Identify which cell holds the provided text, then report its (x, y) central coordinate. 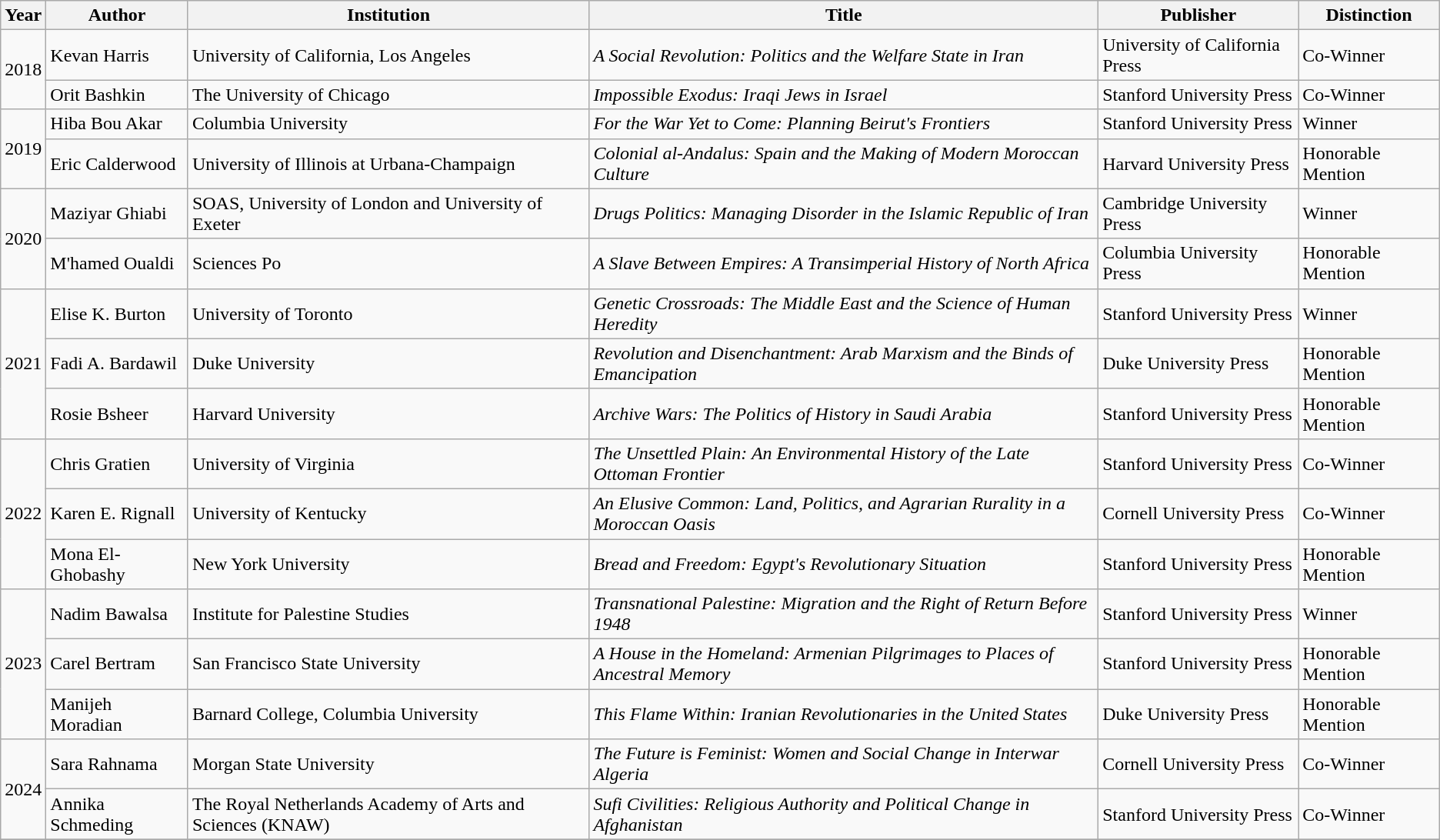
Revolution and Disenchantment: Arab Marxism and the Binds of Emancipation (844, 363)
The Royal Netherlands Academy of Arts and Sciences (KNAW) (388, 814)
A House in the Homeland: Armenian Pilgrimages to Places of Ancestral Memory (844, 665)
University of California, Los Angeles (388, 55)
2022 (23, 514)
M'hamed Oualdi (117, 263)
The Unsettled Plain: An Environmental History of the Late Ottoman Frontier (844, 463)
Archive Wars: The Politics of History in Saudi Arabia (844, 414)
Columbia University Press (1198, 263)
San Francisco State University (388, 665)
Impossible Exodus: Iraqi Jews in Israel (844, 95)
Author (117, 15)
Transnational Palestine: Migration and the Right of Return Before 1948 (844, 614)
Chris Gratien (117, 463)
A Slave Between Empires: A Transimperial History of North Africa (844, 263)
Publisher (1198, 15)
Karen E. Rignall (117, 514)
Drugs Politics: Managing Disorder in the Islamic Republic of Iran (844, 214)
Hiba Bou Akar (117, 124)
The University of Chicago (388, 95)
Elise K. Burton (117, 314)
Annika Schmeding (117, 814)
Genetic Crossroads: The Middle East and the Science of Human Heredity (844, 314)
An Elusive Common: Land, Politics, and Agrarian Rurality in a Moroccan Oasis (844, 514)
Orit Bashkin (117, 95)
2018 (23, 69)
Carel Bertram (117, 665)
A Social Revolution: Politics and the Welfare State in Iran (844, 55)
2019 (23, 149)
Maziyar Ghiabi (117, 214)
Morgan State University (388, 765)
Mona El-Ghobashy (117, 563)
For the War Yet to Come: Planning Beirut's Frontiers (844, 124)
Duke University (388, 363)
New York University (388, 563)
Bread and Freedom: Egypt's Revolutionary Situation (844, 563)
Kevan Harris (117, 55)
SOAS, University of London and University of Exeter (388, 214)
Columbia University (388, 124)
University of Kentucky (388, 514)
Sciences Po (388, 263)
Title (844, 15)
Fadi A. Bardawil (117, 363)
Eric Calderwood (117, 163)
University of Illinois at Urbana-Champaign (388, 163)
Cambridge University Press (1198, 214)
The Future is Feminist: Women and Social Change in Interwar Algeria (844, 765)
Nadim Bawalsa (117, 614)
2020 (23, 238)
Rosie Bsheer (117, 414)
Institute for Palestine Studies (388, 614)
Harvard University (388, 414)
2024 (23, 789)
Harvard University Press (1198, 163)
University of California Press (1198, 55)
Sufi Civilities: Religious Authority and Political Change in Afghanistan (844, 814)
Distinction (1369, 15)
Barnard College, Columbia University (388, 714)
Manijeh Moradian (117, 714)
University of Virginia (388, 463)
2023 (23, 665)
This Flame Within: Iranian Revolutionaries in the United States (844, 714)
Institution (388, 15)
University of Toronto (388, 314)
2021 (23, 363)
Colonial al-Andalus: Spain and the Making of Modern Moroccan Culture (844, 163)
Year (23, 15)
Sara Rahnama (117, 765)
